Identify which cell holds the provided text, then report its (x, y) central coordinate. 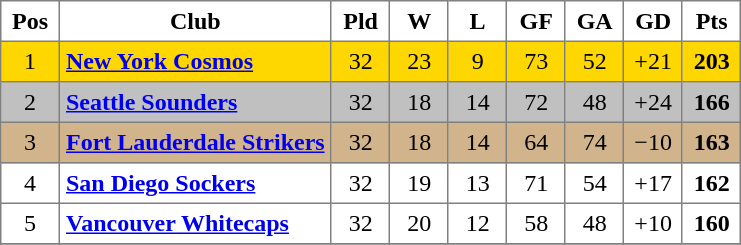
54 (594, 183)
Vancouver Whitecaps (195, 223)
Fort Lauderdale Strikers (195, 142)
−10 (653, 142)
71 (536, 183)
58 (536, 223)
64 (536, 142)
166 (711, 102)
Pos (30, 21)
Seattle Sounders (195, 102)
163 (711, 142)
+24 (653, 102)
52 (594, 61)
23 (419, 61)
+17 (653, 183)
74 (594, 142)
72 (536, 102)
2 (30, 102)
W (419, 21)
San Diego Sockers (195, 183)
1 (30, 61)
4 (30, 183)
GD (653, 21)
New York Cosmos (195, 61)
20 (419, 223)
+10 (653, 223)
203 (711, 61)
GA (594, 21)
5 (30, 223)
L (477, 21)
12 (477, 223)
Pld (360, 21)
9 (477, 61)
Club (195, 21)
GF (536, 21)
Pts (711, 21)
73 (536, 61)
160 (711, 223)
+21 (653, 61)
3 (30, 142)
13 (477, 183)
19 (419, 183)
162 (711, 183)
